Locate the cell with the specified text and output its [X, Y] center coordinate. 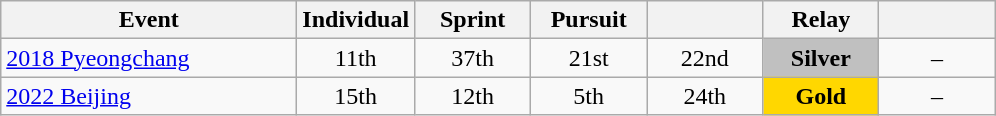
22nd [705, 58]
Event [149, 20]
Silver [821, 58]
12th [473, 96]
2018 Pyeongchang [149, 58]
Individual [356, 20]
Pursuit [589, 20]
15th [356, 96]
11th [356, 58]
5th [589, 96]
24th [705, 96]
37th [473, 58]
Relay [821, 20]
21st [589, 58]
Sprint [473, 20]
Gold [821, 96]
2022 Beijing [149, 96]
